Detect which cell encompasses the target text, then output its [x, y] center coordinate. 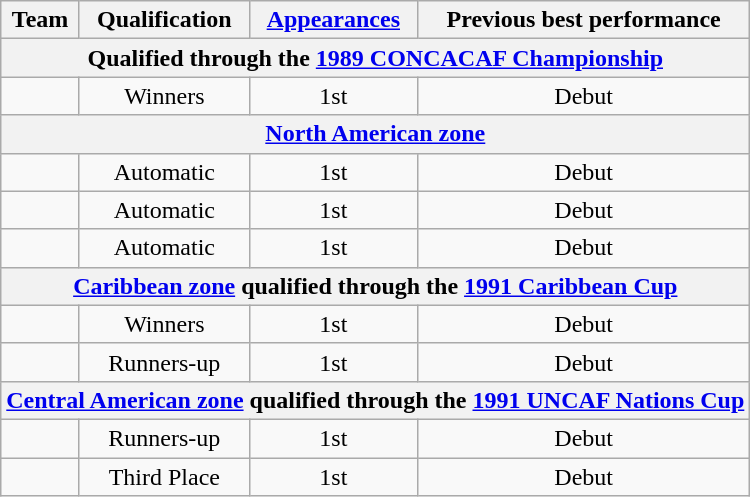
Team [40, 20]
Third Place [164, 477]
Caribbean zone qualified through the 1991 Caribbean Cup [376, 286]
Previous best performance [583, 20]
North American zone [376, 134]
Appearances [333, 20]
Central American zone qualified through the 1991 UNCAF Nations Cup [376, 400]
Qualified through the 1989 CONCACAF Championship [376, 58]
Qualification [164, 20]
